Detect which cell encompasses the target text, then output its [x, y] center coordinate. 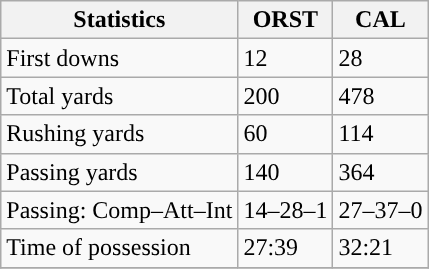
Statistics [120, 20]
Total yards [120, 96]
28 [380, 58]
12 [286, 58]
27:39 [286, 248]
Passing yards [120, 172]
Time of possession [120, 248]
140 [286, 172]
200 [286, 96]
CAL [380, 20]
27–37–0 [380, 210]
478 [380, 96]
114 [380, 134]
First downs [120, 58]
364 [380, 172]
Rushing yards [120, 134]
32:21 [380, 248]
ORST [286, 20]
Passing: Comp–Att–Int [120, 210]
14–28–1 [286, 210]
60 [286, 134]
